Scan for the cell matching the given text and deliver its [X, Y] coordinate at center. 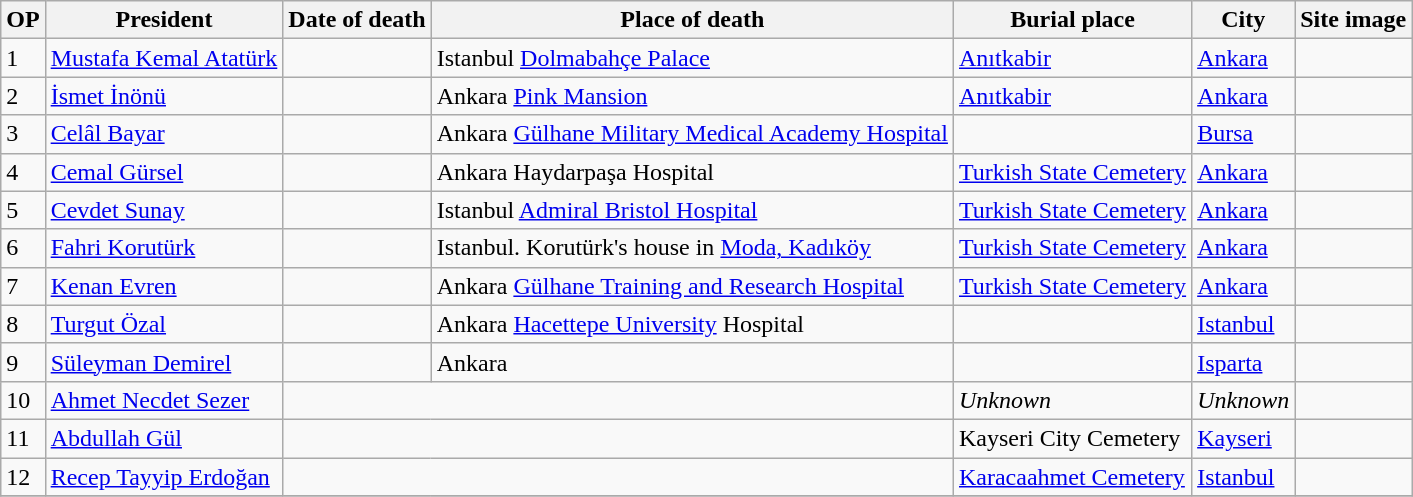
4 [23, 172]
5 [23, 210]
Burial place [1072, 20]
Isparta [1244, 362]
Ankara Pink Mansion [692, 96]
11 [23, 438]
10 [23, 400]
President [164, 20]
OP [23, 20]
1 [23, 58]
Recep Tayyip Erdoğan [164, 477]
8 [23, 324]
Turgut Özal [164, 324]
Istanbul. Korutürk's house in Moda, Kadıköy [692, 248]
Celâl Bayar [164, 134]
Karacaahmet Cemetery [1072, 477]
Ankara Haydarpaşa Hospital [692, 172]
2 [23, 96]
3 [23, 134]
Fahri Korutürk [164, 248]
9 [23, 362]
Ankara Gülhane Training and Research Hospital [692, 286]
Abdullah Gül [164, 438]
Cevdet Sunay [164, 210]
City [1244, 20]
Ahmet Necdet Sezer [164, 400]
6 [23, 248]
Kayseri [1244, 438]
Ankara Hacettepe University Hospital [692, 324]
Place of death [692, 20]
Kenan Evren [164, 286]
İsmet İnönü [164, 96]
Site image [1354, 20]
12 [23, 477]
Date of death [357, 20]
Cemal Gürsel [164, 172]
Mustafa Kemal Atatürk [164, 58]
Ankara Gülhane Military Medical Academy Hospital [692, 134]
Bursa [1244, 134]
Süleyman Demirel [164, 362]
Kayseri City Cemetery [1072, 438]
7 [23, 286]
Istanbul Admiral Bristol Hospital [692, 210]
Istanbul Dolmabahçe Palace [692, 58]
